Scan for the cell matching the given text and deliver its [X, Y] coordinate at center. 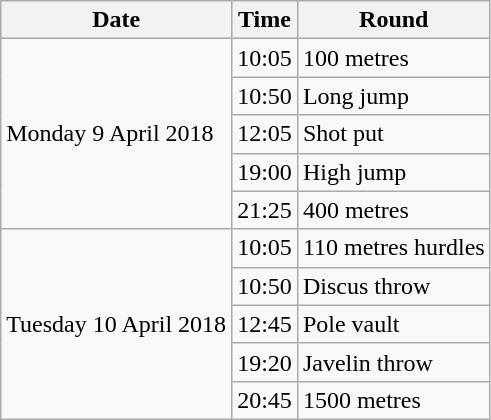
12:45 [265, 324]
400 metres [394, 210]
19:20 [265, 362]
Discus throw [394, 286]
Monday 9 April 2018 [116, 134]
19:00 [265, 172]
Shot put [394, 134]
1500 metres [394, 400]
100 metres [394, 58]
Tuesday 10 April 2018 [116, 324]
Javelin throw [394, 362]
12:05 [265, 134]
Long jump [394, 96]
High jump [394, 172]
Date [116, 20]
Pole vault [394, 324]
Time [265, 20]
21:25 [265, 210]
110 metres hurdles [394, 248]
Round [394, 20]
20:45 [265, 400]
